Identify which cell holds the provided text, then report its (X, Y) central coordinate. 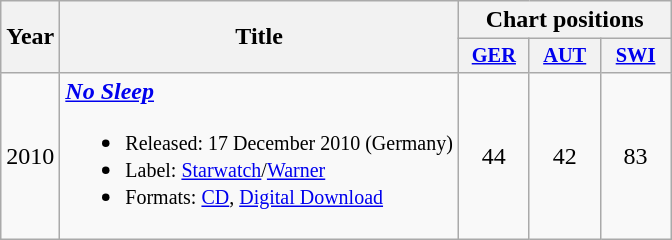
No SleepReleased: 17 December 2010 (Germany)Label: Starwatch/WarnerFormats: CD, Digital Download (260, 156)
2010 (30, 156)
SWI (636, 56)
Title (260, 37)
AUT (564, 56)
GER (494, 56)
44 (494, 156)
Year (30, 37)
Chart positions (564, 20)
83 (636, 156)
42 (564, 156)
